Pinpoint the cell where the given text exists, returning its [x, y] midpoint coordinate. 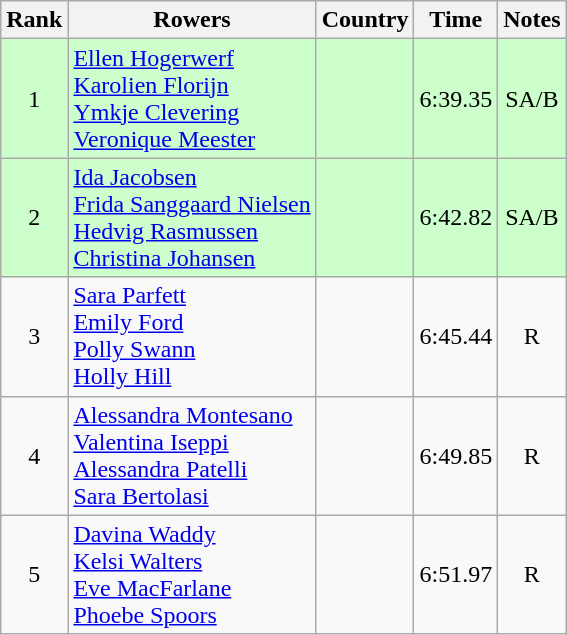
Davina WaddyKelsi WaltersEve MacFarlanePhoebe Spoors [192, 574]
Rowers [192, 20]
Alessandra MontesanoValentina IseppiAlessandra PatelliSara Bertolasi [192, 456]
2 [34, 218]
Ida JacobsenFrida Sanggaard NielsenHedvig RasmussenChristina Johansen [192, 218]
Time [456, 20]
1 [34, 98]
Ellen HogerwerfKarolien FlorijnYmkje CleveringVeronique Meester [192, 98]
Sara ParfettEmily FordPolly SwannHolly Hill [192, 336]
6:42.82 [456, 218]
5 [34, 574]
6:49.85 [456, 456]
Country [365, 20]
6:45.44 [456, 336]
6:51.97 [456, 574]
Rank [34, 20]
3 [34, 336]
6:39.35 [456, 98]
Notes [532, 20]
4 [34, 456]
